From the cell containing the given text, extract its center point as [x, y] coordinate. 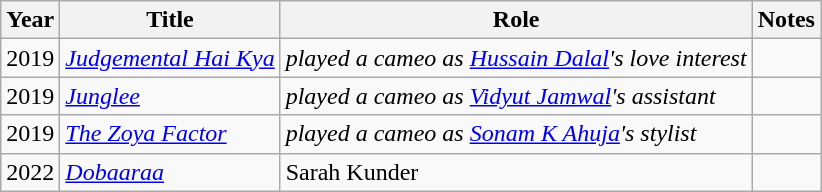
Dobaaraa [170, 172]
Title [170, 20]
Judgemental Hai Kya [170, 58]
The Zoya Factor [170, 134]
2022 [30, 172]
played a cameo as Hussain Dalal's love interest [516, 58]
Year [30, 20]
Sarah Kunder [516, 172]
Junglee [170, 96]
Role [516, 20]
Notes [786, 20]
played a cameo as Vidyut Jamwal's assistant [516, 96]
played a cameo as Sonam K Ahuja's stylist [516, 134]
